Locate the cell with the specified text and output its [x, y] center coordinate. 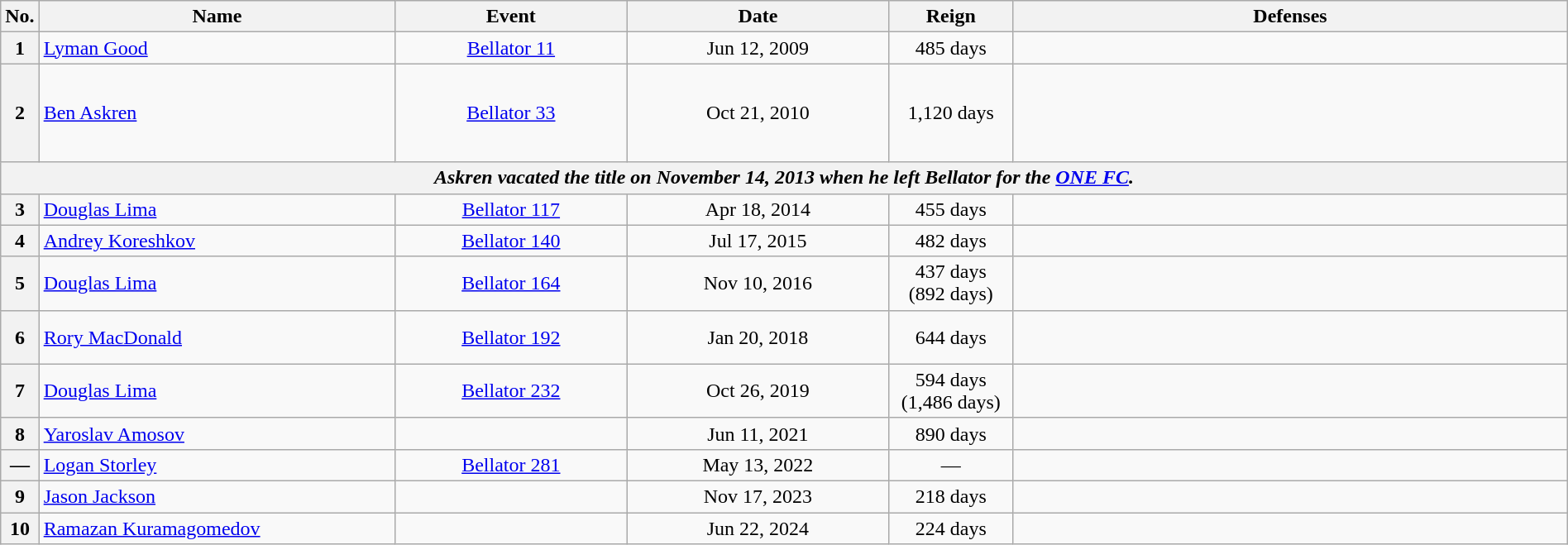
Bellator 192 [511, 337]
Jun 12, 2009 [758, 48]
Oct 26, 2019 [758, 390]
Bellator 164 [511, 283]
485 days [951, 48]
10 [20, 528]
1,120 days [951, 112]
482 days [951, 241]
Nov 17, 2023 [758, 496]
224 days [951, 528]
Jun 11, 2021 [758, 433]
Jan 20, 2018 [758, 337]
Bellator 33 [511, 112]
No. [20, 17]
Ramazan Kuramagomedov [217, 528]
455 days [951, 209]
Askren vacated the title on November 14, 2013 when he left Bellator for the ONE FC. [784, 178]
Yaroslav Amosov [217, 433]
Bellator 281 [511, 465]
Jul 17, 2015 [758, 241]
8 [20, 433]
594 days(1,486 days) [951, 390]
3 [20, 209]
2 [20, 112]
Apr 18, 2014 [758, 209]
Lyman Good [217, 48]
Jason Jackson [217, 496]
Rory MacDonald [217, 337]
Bellator 117 [511, 209]
437 days(892 days) [951, 283]
218 days [951, 496]
Name [217, 17]
Nov 10, 2016 [758, 283]
4 [20, 241]
890 days [951, 433]
Jun 22, 2024 [758, 528]
Defenses [1290, 17]
Logan Storley [217, 465]
9 [20, 496]
May 13, 2022 [758, 465]
6 [20, 337]
Oct 21, 2010 [758, 112]
7 [20, 390]
Date [758, 17]
Reign [951, 17]
Bellator 140 [511, 241]
Andrey Koreshkov [217, 241]
644 days [951, 337]
5 [20, 283]
Ben Askren [217, 112]
Event [511, 17]
Bellator 11 [511, 48]
Bellator 232 [511, 390]
1 [20, 48]
